Pinpoint the cell where the given text exists, returning its (X, Y) midpoint coordinate. 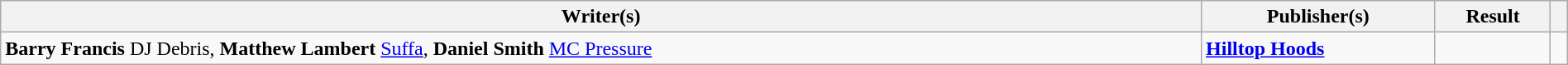
Hilltop Hoods (1318, 48)
Publisher(s) (1318, 17)
Writer(s) (601, 17)
Result (1493, 17)
Barry Francis DJ Debris, Matthew Lambert Suffa, Daniel Smith MC Pressure (601, 48)
